Output the [x, y] coordinate of the center of the cell containing the given text.  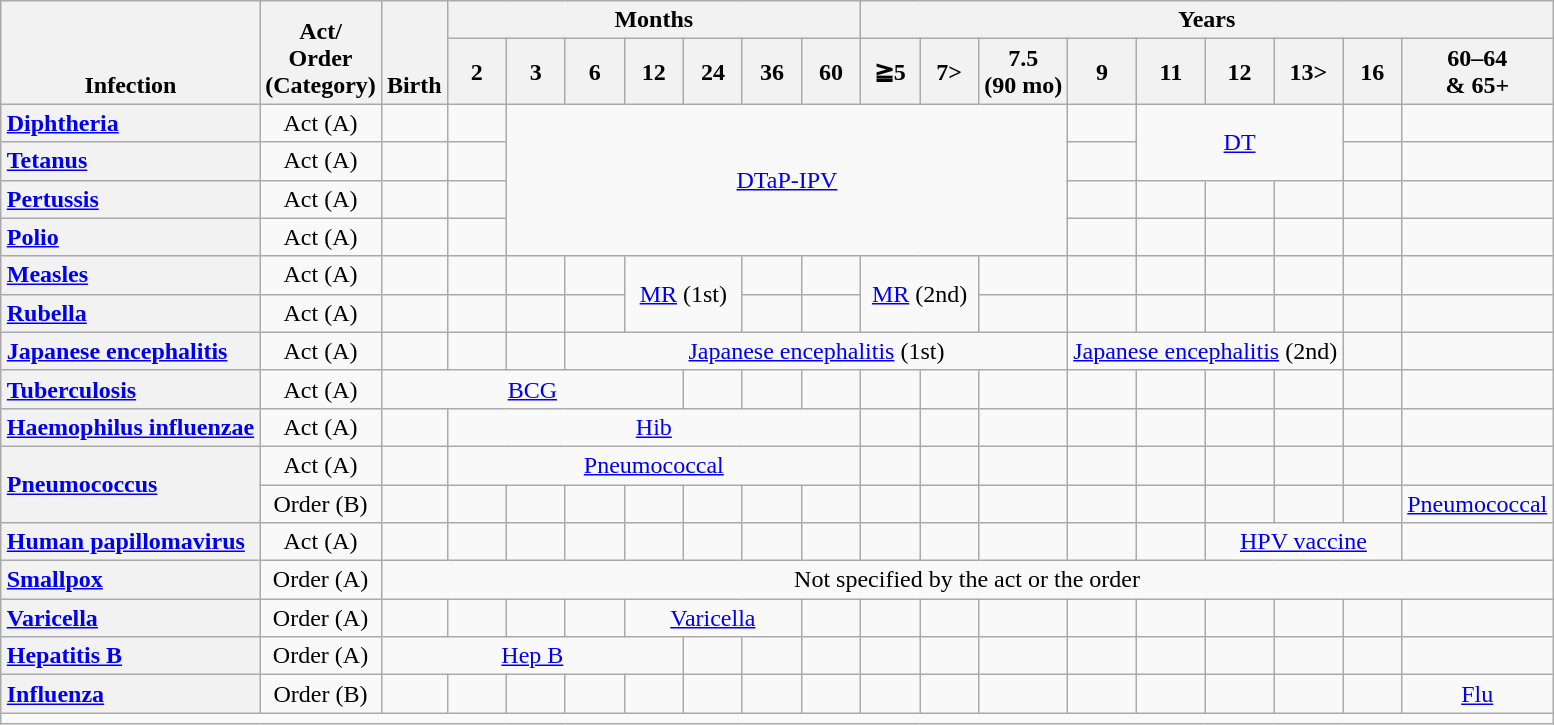
Pneumococcus [130, 484]
MR (2nd) [920, 294]
Influenza [130, 694]
Birth [414, 52]
9 [1102, 72]
Flu [1478, 694]
Hep B [532, 656]
Rubella [130, 313]
Infection [130, 52]
6 [594, 72]
13> [1308, 72]
Japanese encephalitis (2nd) [1206, 351]
Hib [654, 427]
DT [1239, 142]
7.5(90 mo) [1024, 72]
DTaP-IPV [787, 180]
60–64& 65+ [1478, 72]
24 [712, 72]
36 [772, 72]
2 [476, 72]
Not specified by the act or the order [966, 580]
Human papillomavirus [130, 542]
11 [1170, 72]
Tuberculosis [130, 389]
Japanese encephalitis (1st) [816, 351]
Tetanus [130, 161]
Measles [130, 275]
Japanese encephalitis [130, 351]
BCG [532, 389]
7> [950, 72]
HPV vaccine [1304, 542]
Act/Order(Category) [321, 52]
Hepatitis B [130, 656]
Years [1207, 20]
Haemophilus influenzae [130, 427]
Polio [130, 237]
Pertussis [130, 199]
60 [830, 72]
Diphtheria [130, 123]
16 [1372, 72]
Smallpox [130, 580]
Months [654, 20]
≧5 [890, 72]
MR (1st) [683, 294]
3 [536, 72]
